Extract the [x, y] coordinate from the center of the cell holding the provided text.  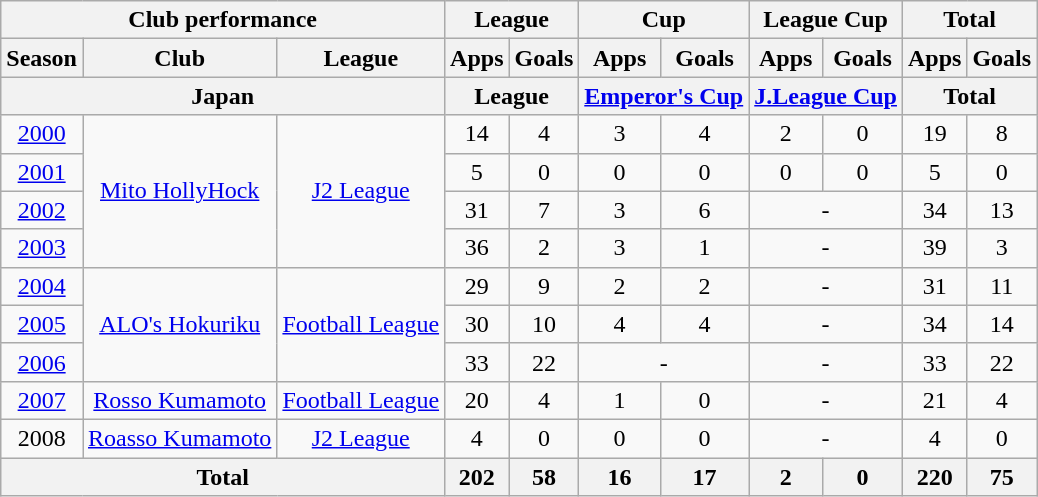
2004 [42, 286]
16 [620, 477]
Mito HollyHock [179, 191]
Club [179, 58]
75 [1002, 477]
29 [477, 286]
9 [544, 286]
21 [934, 400]
10 [544, 324]
6 [704, 210]
Rosso Kumamoto [179, 400]
30 [477, 324]
19 [934, 134]
39 [934, 248]
2007 [42, 400]
7 [544, 210]
ALO's Hokuriku [179, 324]
36 [477, 248]
Roasso Kumamoto [179, 438]
League Cup [826, 20]
58 [544, 477]
2008 [42, 438]
220 [934, 477]
Club performance [223, 20]
2006 [42, 362]
202 [477, 477]
Japan [223, 96]
8 [1002, 134]
Emperor's Cup [664, 96]
11 [1002, 286]
2000 [42, 134]
17 [704, 477]
2001 [42, 172]
J.League Cup [826, 96]
2005 [42, 324]
Season [42, 58]
2003 [42, 248]
2002 [42, 210]
13 [1002, 210]
20 [477, 400]
Cup [664, 20]
